Pinpoint the cell where the given text exists, returning its (X, Y) midpoint coordinate. 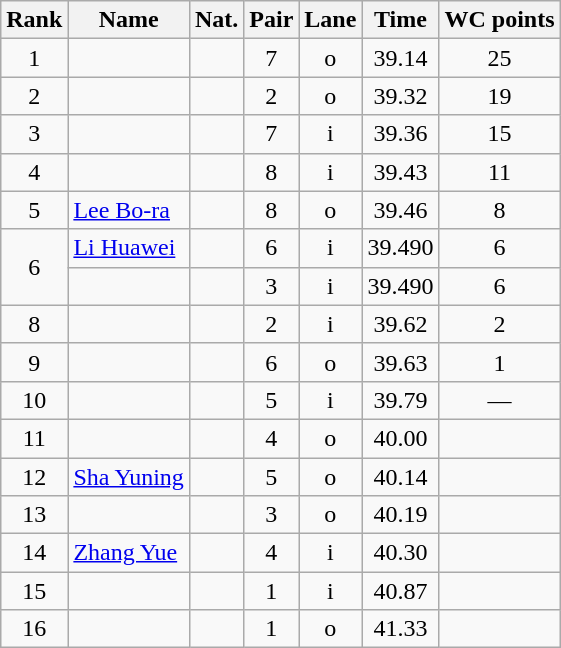
12 (34, 477)
14 (34, 553)
41.33 (400, 629)
Name (129, 20)
39.79 (400, 400)
Time (400, 20)
40.19 (400, 515)
40.87 (400, 591)
39.43 (400, 172)
40.30 (400, 553)
10 (34, 400)
39.46 (400, 210)
16 (34, 629)
40.00 (400, 438)
Pair (272, 20)
39.14 (400, 58)
39.36 (400, 134)
Lane (330, 20)
19 (500, 96)
Sha Yuning (129, 477)
Rank (34, 20)
39.62 (400, 324)
40.14 (400, 477)
Zhang Yue (129, 553)
13 (34, 515)
Nat. (216, 20)
WC points (500, 20)
9 (34, 362)
— (500, 400)
39.63 (400, 362)
Li Huawei (129, 248)
25 (500, 58)
Lee Bo-ra (129, 210)
39.32 (400, 96)
